Output the [X, Y] coordinate of the center of the cell containing the given text.  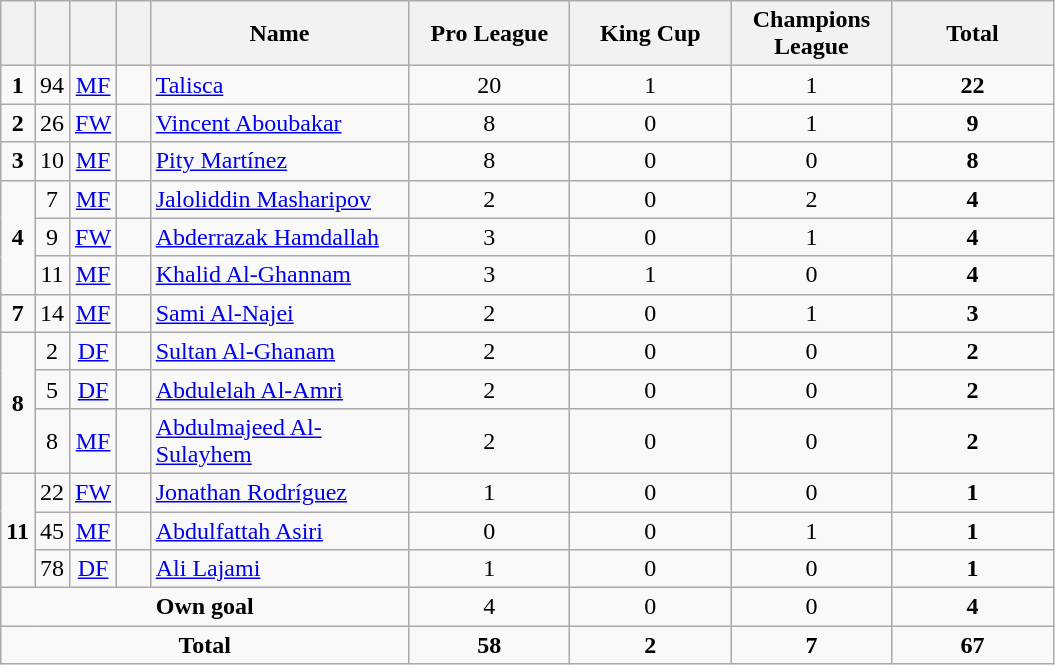
78 [52, 569]
Khalid Al-Ghannam [280, 275]
Abdulfattah Asiri [280, 531]
Name [280, 34]
Abdulelah Al-Amri [280, 389]
67 [972, 645]
58 [490, 645]
Sultan Al-Ghanam [280, 351]
26 [52, 123]
King Cup [650, 34]
Jonathan Rodríguez [280, 492]
Talisca [280, 85]
Vincent Aboubakar [280, 123]
Champions League [812, 34]
Abderrazak Hamdallah [280, 237]
5 [52, 389]
Pro League [490, 34]
Ali Lajami [280, 569]
Pity Martínez [280, 161]
20 [490, 85]
10 [52, 161]
Sami Al-Najei [280, 313]
45 [52, 531]
Own goal [205, 607]
Abdulmajeed Al-Sulayhem [280, 440]
14 [52, 313]
Jaloliddin Masharipov [280, 199]
94 [52, 85]
